Extract the (x, y) coordinate from the center of the cell holding the provided text.  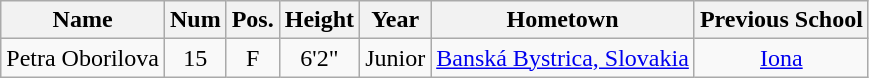
Height (319, 20)
Num (195, 20)
Previous School (781, 20)
Pos. (252, 20)
F (252, 58)
Banská Bystrica, Slovakia (563, 58)
Junior (396, 58)
Petra Oborilova (83, 58)
Iona (781, 58)
Name (83, 20)
6'2" (319, 58)
Year (396, 20)
Hometown (563, 20)
15 (195, 58)
